Capture the cell that displays the provided text and extract its [X, Y] central coordinate. 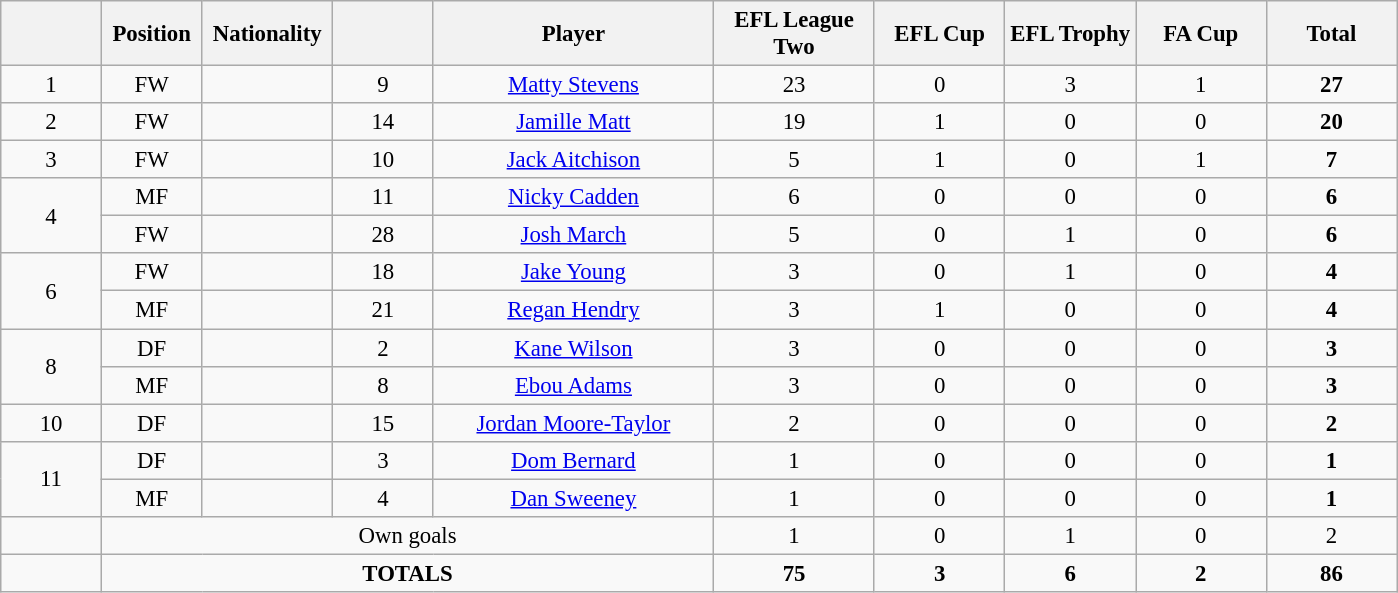
15 [384, 423]
Dom Bernard [574, 460]
TOTALS [407, 573]
19 [794, 122]
21 [384, 310]
23 [794, 85]
7 [1332, 160]
Total [1332, 34]
14 [384, 122]
Position [152, 34]
Ebou Adams [574, 385]
Nationality [268, 34]
18 [384, 273]
EFL Trophy [1070, 34]
Regan Hendry [574, 310]
Jake Young [574, 273]
Jack Aitchison [574, 160]
Jamille Matt [574, 122]
Matty Stevens [574, 85]
Nicky Cadden [574, 197]
86 [1332, 573]
28 [384, 235]
75 [794, 573]
Josh March [574, 235]
FA Cup [1202, 34]
EFL Cup [940, 34]
EFL League Two [794, 34]
Kane Wilson [574, 348]
9 [384, 85]
Player [574, 34]
Dan Sweeney [574, 498]
20 [1332, 122]
Jordan Moore-Taylor [574, 423]
Own goals [407, 536]
27 [1332, 85]
